Pinpoint the cell where the given text exists, returning its (x, y) midpoint coordinate. 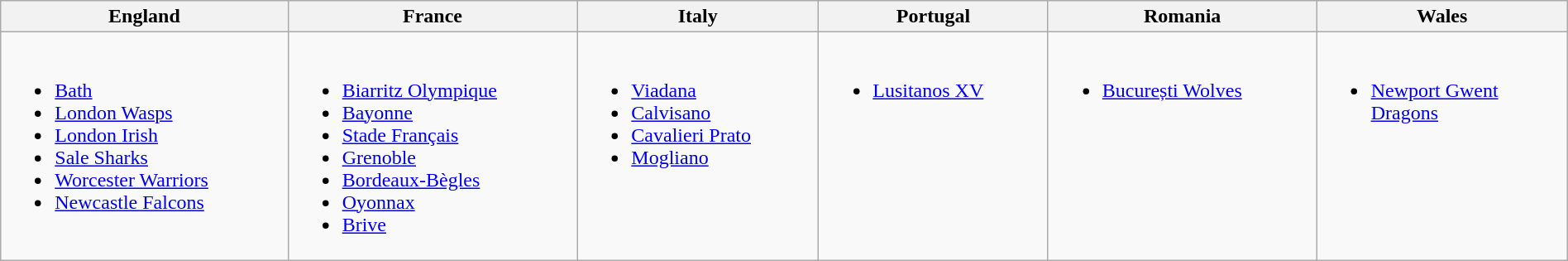
București Wolves (1183, 146)
Portugal (934, 17)
ViadanaCalvisanoCavalieri PratoMogliano (698, 146)
Italy (698, 17)
Newport Gwent Dragons (1442, 146)
France (433, 17)
Romania (1183, 17)
Wales (1442, 17)
BathLondon WaspsLondon IrishSale SharksWorcester WarriorsNewcastle Falcons (144, 146)
England (144, 17)
Biarritz OlympiqueBayonneStade FrançaisGrenobleBordeaux-BèglesOyonnaxBrive (433, 146)
Lusitanos XV (934, 146)
